Pinpoint the cell where the given text exists, returning its (x, y) midpoint coordinate. 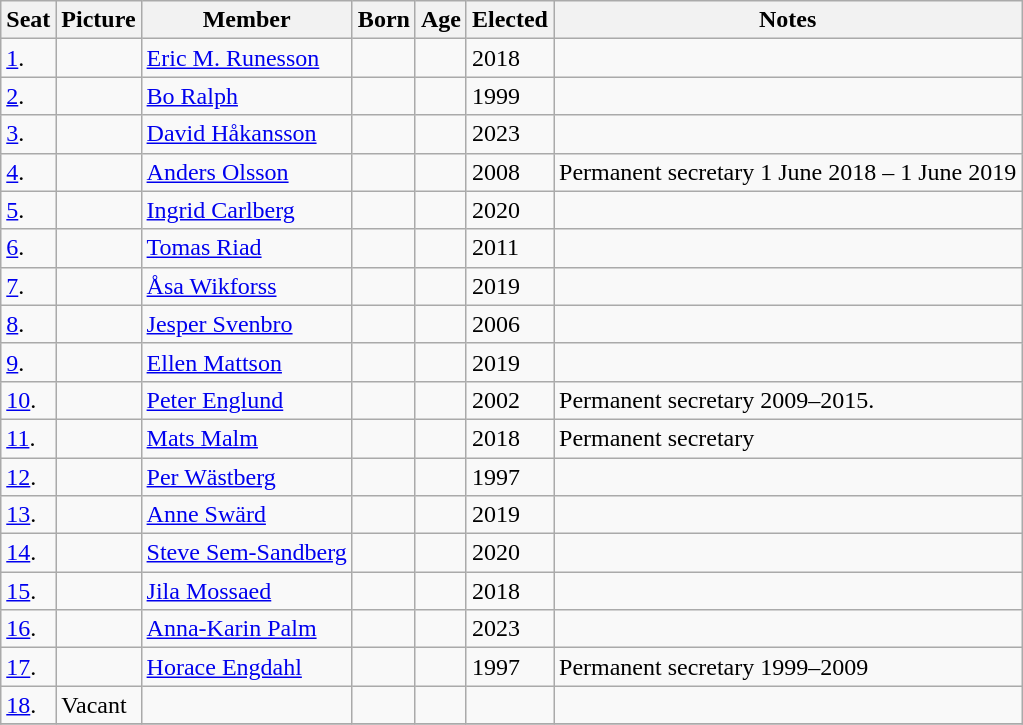
9. (28, 362)
7. (28, 286)
Jila Mossaed (246, 591)
12. (28, 477)
18. (28, 705)
Per Wästberg (246, 477)
Picture (98, 20)
Seat (28, 20)
Jesper Svenbro (246, 324)
Permanent secretary 1 June 2018 – 1 June 2019 (788, 172)
Tomas Riad (246, 248)
David Håkansson (246, 134)
Member (246, 20)
Anders Olsson (246, 172)
Anne Swärd (246, 515)
2002 (510, 400)
Bo Ralph (246, 96)
13. (28, 515)
Permanent secretary 2009–2015. (788, 400)
Notes (788, 20)
Permanent secretary 1999–2009 (788, 667)
6. (28, 248)
2011 (510, 248)
Ingrid Carlberg (246, 210)
Mats Malm (246, 438)
8. (28, 324)
Åsa Wikforss (246, 286)
11. (28, 438)
4. (28, 172)
1999 (510, 96)
Elected (510, 20)
Anna-Karin Palm (246, 629)
Vacant (98, 705)
15. (28, 591)
Eric M. Runesson (246, 58)
Permanent secretary (788, 438)
5. (28, 210)
1. (28, 58)
2008 (510, 172)
2006 (510, 324)
Steve Sem-Sandberg (246, 553)
Ellen Mattson (246, 362)
Peter Englund (246, 400)
2. (28, 96)
14. (28, 553)
Born (384, 20)
Horace Engdahl (246, 667)
16. (28, 629)
10. (28, 400)
3. (28, 134)
17. (28, 667)
Age (440, 20)
